For the text-containing cell, return its midpoint in (X, Y) coordinate format. 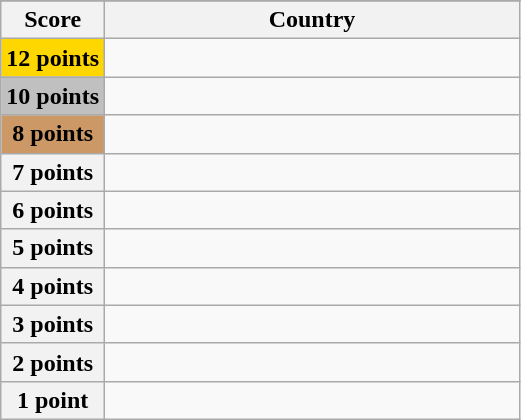
4 points (53, 286)
1 point (53, 400)
10 points (53, 96)
Score (53, 20)
12 points (53, 58)
6 points (53, 210)
2 points (53, 362)
5 points (53, 248)
7 points (53, 172)
8 points (53, 134)
Country (312, 20)
3 points (53, 324)
